Capture the cell that displays the provided text and extract its (x, y) central coordinate. 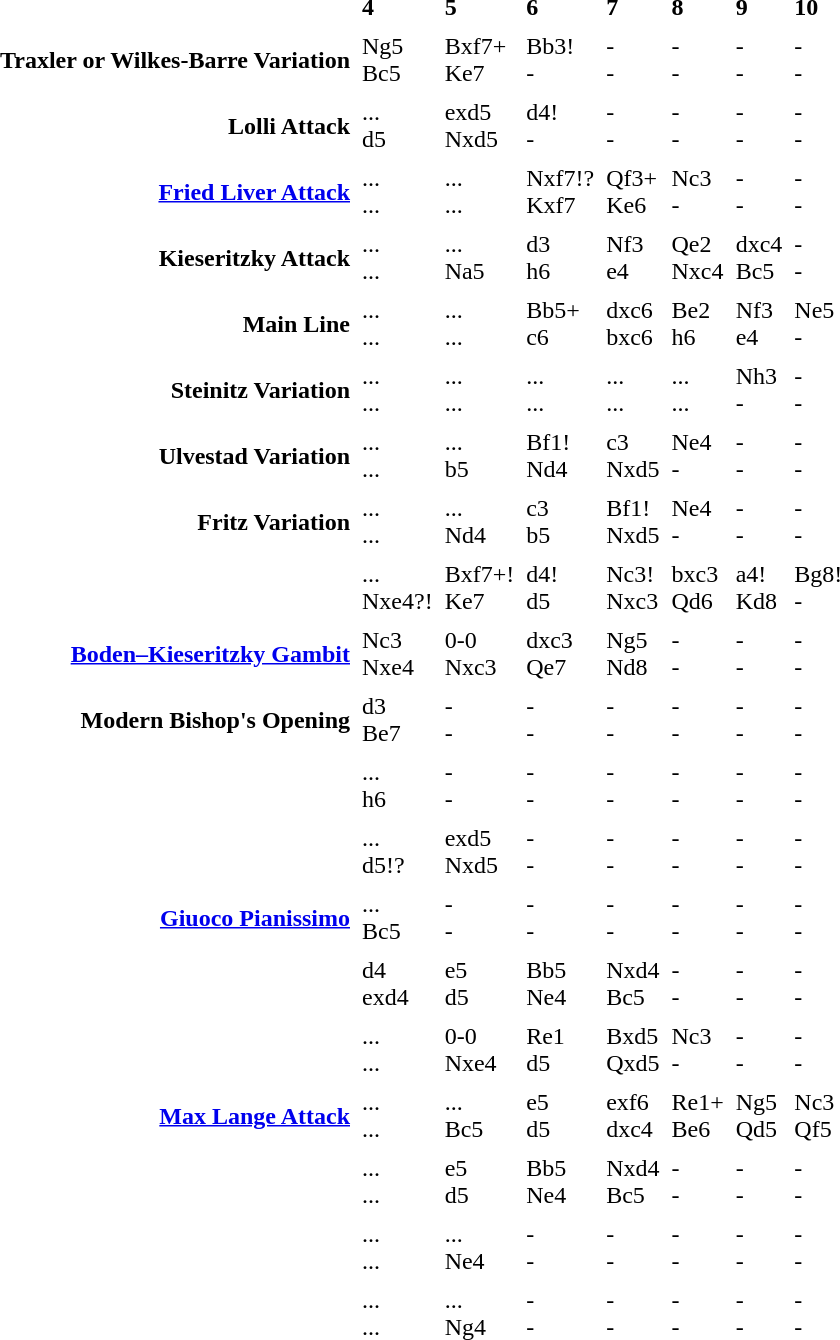
d3Be7 (398, 720)
...d5 (398, 126)
Re1d5 (560, 1050)
Nh3- (760, 390)
c3b5 (560, 522)
d4!d5 (560, 588)
Bb3!- (560, 60)
Bb5+c6 (560, 324)
Ng5Bc5 (398, 60)
Bxd5Qxd5 (632, 1050)
c3Nxd5 (632, 456)
dxc6bxc6 (632, 324)
...Ne4 (480, 1248)
Nc3Nxe4 (398, 654)
Nc3!Nxc3 (632, 588)
a4!Kd8 (760, 588)
d4!- (560, 126)
dxc4Bc5 (760, 258)
...b5 (480, 456)
Ng5Qd5 (760, 1116)
...d5!? (398, 852)
Bf1!Nd4 (560, 456)
Bf1!Nxd5 (632, 522)
...Nxe4?! (398, 588)
Re1+Be6 (697, 1116)
dxc3Qe7 (560, 654)
...h6 (398, 786)
d3h6 (560, 258)
Ng5Nd8 (632, 654)
d4exd4 (398, 984)
...Nd4 (480, 522)
Qe2Nxc4 (697, 258)
Qf3+Ke6 (632, 192)
0-0Nxe4 (480, 1050)
exf6dxc4 (632, 1116)
Bxf7+!Ke7 (480, 588)
0-0Nxc3 (480, 654)
bxc3Qd6 (697, 588)
Be2h6 (697, 324)
Bxf7+Ke7 (480, 60)
...Na5 (480, 258)
Nxf7!?Kxf7 (560, 192)
